Extract the (X, Y) coordinate from the center of the cell holding the provided text.  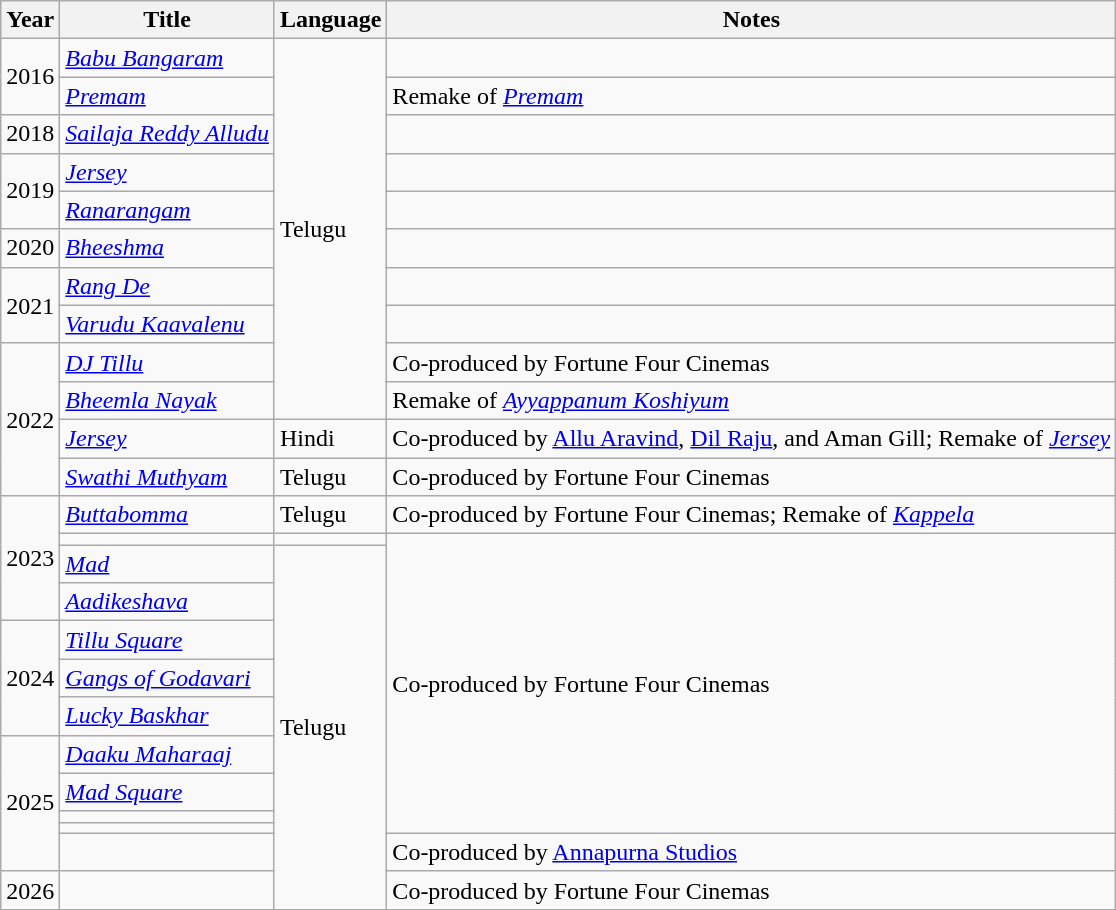
2024 (30, 678)
Lucky Baskhar (168, 716)
Title (168, 20)
Remake of Premam (752, 96)
Year (30, 20)
DJ Tillu (168, 362)
2022 (30, 419)
2026 (30, 890)
2019 (30, 191)
Mad Square (168, 792)
Sailaja Reddy Alludu (168, 134)
Buttabomma (168, 515)
Remake of Ayyappanum Koshiyum (752, 400)
Babu Bangaram (168, 58)
Daaku Maharaaj (168, 754)
2021 (30, 305)
Aadikeshava (168, 602)
Co-produced by Annapurna Studios (752, 852)
Co-produced by Fortune Four Cinemas; Remake of Kappela (752, 515)
Mad (168, 564)
Rang De (168, 286)
Bheeshma (168, 248)
Premam (168, 96)
Tillu Square (168, 640)
Gangs of Godavari (168, 678)
Varudu Kaavalenu (168, 324)
2016 (30, 77)
Ranarangam (168, 210)
2020 (30, 248)
Bheemla Nayak (168, 400)
Hindi (330, 438)
Notes (752, 20)
2018 (30, 134)
2023 (30, 558)
Swathi Muthyam (168, 477)
Co-produced by Allu Aravind, Dil Raju, and Aman Gill; Remake of Jersey (752, 438)
2025 (30, 803)
Language (330, 20)
